From the cell containing the given text, extract its center point as [x, y] coordinate. 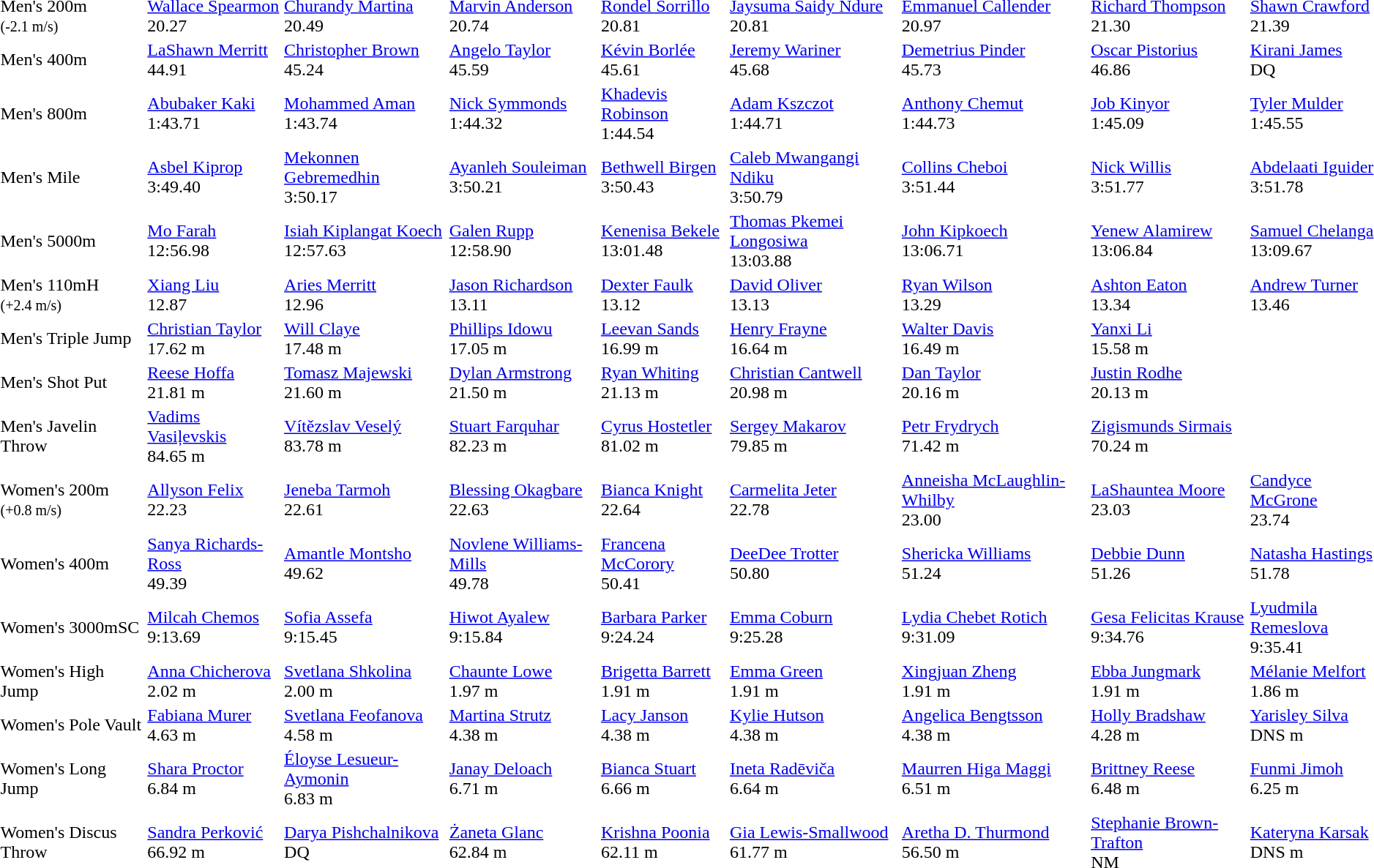
Lacy Janson 4.38 m [663, 725]
Fabiana Murer 4.63 m [214, 725]
Emma Coburn 9:25.28 [813, 627]
Khadevis Robinson 1:44.54 [663, 113]
Angelo Taylor 45.59 [523, 60]
Novlene Williams-Mills 49.78 [523, 564]
Brigetta Barrett 1.91 m [663, 681]
Gesa Felicitas Krause 9:34.76 [1168, 627]
Xingjuan Zheng 1.91 m [994, 681]
Dylan Armstrong 21.50 m [523, 382]
Oscar Pistorius 46.86 [1168, 60]
Cyrus Hostetler 81.02 m [663, 436]
Isiah Kiplangat Koech 12:57.63 [365, 241]
Collins Cheboi 3:51.44 [994, 177]
Leevan Sands 16.99 m [663, 338]
Yanxi Li 15.58 m [1168, 338]
Angelica Bengtsson 4.38 m [994, 725]
Christian Taylor 17.62 m [214, 338]
Shericka Williams 51.24 [994, 564]
Brittney Reese 6.48 m [1168, 779]
Maurren Higa Maggi 6.51 m [994, 779]
Svetlana Feofanova 4.58 m [365, 725]
Galen Rupp 12:58.90 [523, 241]
Zigismunds Sirmais 70.24 m [1168, 436]
Vítězslav Veselý 83.78 m [365, 436]
Milcah Chemos 9:13.69 [214, 627]
Nick Symmonds 1:44.32 [523, 113]
Shara Proctor 6.84 m [214, 779]
Lydia Chebet Rotich 9:31.09 [994, 627]
Kenenisa Bekele 13:01.48 [663, 241]
Caleb Mwangangi Ndiku 3:50.79 [813, 177]
Debbie Dunn 51.26 [1168, 564]
Mekonnen Gebremedhin 3:50.17 [365, 177]
Ayanleh Souleiman 3:50.21 [523, 177]
Anthony Chemut 1:44.73 [994, 113]
Vadims Vasiļevskis 84.65 m [214, 436]
Demetrius Pinder 45.73 [994, 60]
Stuart Farquhar 82.23 m [523, 436]
Sanya Richards-Ross 49.39 [214, 564]
Hiwot Ayalew 9:15.84 [523, 627]
LaShauntea Moore 23.03 [1168, 500]
Holly Bradshaw 4.28 m [1168, 725]
Adam Kszczot 1:44.71 [813, 113]
Christian Cantwell 20.98 m [813, 382]
Ashton Eaton 13.34 [1168, 294]
Anna Chicherova 2.02 m [214, 681]
Anneisha McLaughlin-Whilby 23.00 [994, 500]
Dan Taylor 20.16 m [994, 382]
Reese Hoffa 21.81 m [214, 382]
Ineta Radēviča 6.64 m [813, 779]
Yenew Alamirew 13:06.84 [1168, 241]
Éloyse Lesueur-Aymonin 6.83 m [365, 779]
Justin Rodhe 20.13 m [1168, 382]
Dexter Faulk 13.12 [663, 294]
Bianca Knight 22.64 [663, 500]
Henry Frayne 16.64 m [813, 338]
Sofia Assefa 9:15.45 [365, 627]
LaShawn Merritt 44.91 [214, 60]
Ryan Whiting 21.13 m [663, 382]
Amantle Montsho 49.62 [365, 564]
Phillips Idowu 17.05 m [523, 338]
Will Claye 17.48 m [365, 338]
Ryan Wilson 13.29 [994, 294]
Blessing Okagbare 22.63 [523, 500]
Bethwell Birgen 3:50.43 [663, 177]
Emma Green 1.91 m [813, 681]
Thomas Pkemei Longosiwa 13:03.88 [813, 241]
Jeneba Tarmoh 22.61 [365, 500]
Allyson Felix 22.23 [214, 500]
Martina Strutz 4.38 m [523, 725]
DeeDee Trotter 50.80 [813, 564]
Nick Willis 3:51.77 [1168, 177]
Ebba Jungmark 1.91 m [1168, 681]
John Kipkoech 13:06.71 [994, 241]
Petr Frydrych 71.42 m [994, 436]
Sergey Makarov 79.85 m [813, 436]
Christopher Brown 45.24 [365, 60]
Asbel Kiprop 3:49.40 [214, 177]
Chaunte Lowe 1.97 m [523, 681]
Janay Deloach 6.71 m [523, 779]
Jason Richardson 13.11 [523, 294]
Kévin Borlée 45.61 [663, 60]
Mo Farah 12:56.98 [214, 241]
Walter Davis 16.49 m [994, 338]
Carmelita Jeter 22.78 [813, 500]
Job Kinyor 1:45.09 [1168, 113]
Xiang Liu 12.87 [214, 294]
Bianca Stuart 6.66 m [663, 779]
Tomasz Majewski 21.60 m [365, 382]
Mohammed Aman 1:43.74 [365, 113]
Aries Merritt 12.96 [365, 294]
Svetlana Shkolina 2.00 m [365, 681]
Barbara Parker 9:24.24 [663, 627]
Jeremy Wariner 45.68 [813, 60]
David Oliver 13.13 [813, 294]
Abubaker Kaki 1:43.71 [214, 113]
Francena McCorory 50.41 [663, 564]
Kylie Hutson 4.38 m [813, 725]
